Provide the [X, Y] coordinate of the cell's center where the given text is located.  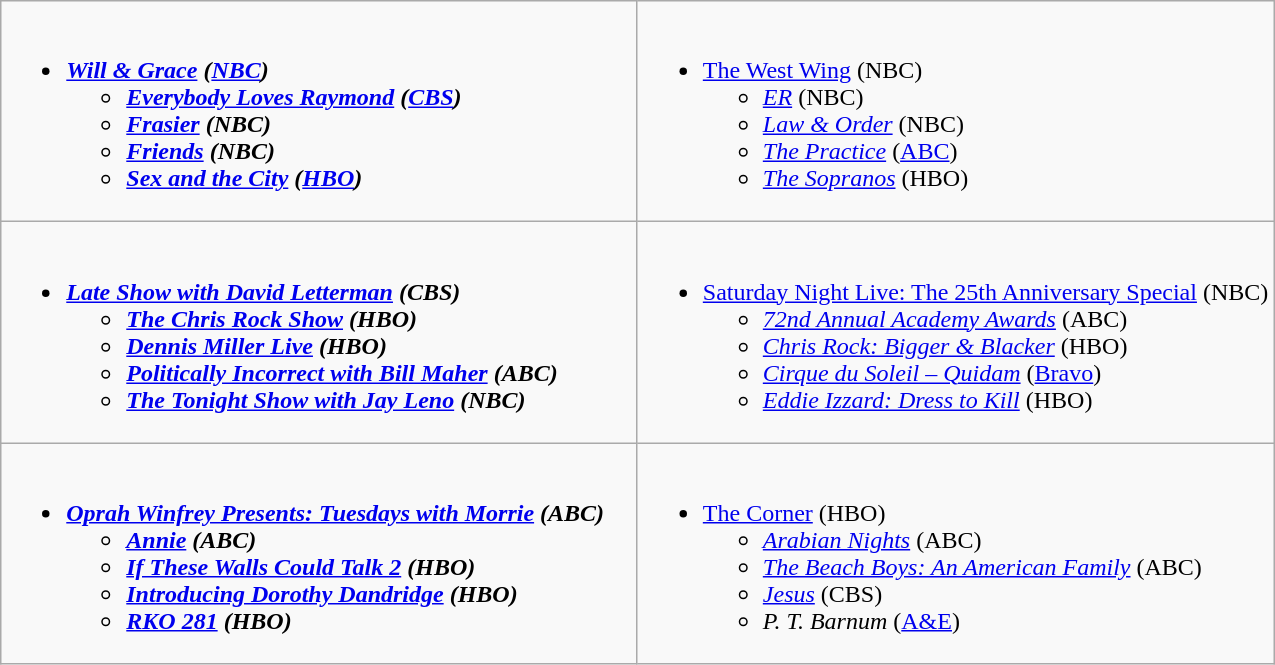
Oprah Winfrey Presents: Tuesdays with Morrie (ABC)Annie (ABC)If These Walls Could Talk 2 (HBO)Introducing Dorothy Dandridge (HBO)RKO 281 (HBO) [320, 554]
Will & Grace (NBC)Everybody Loves Raymond (CBS)Frasier (NBC)Friends (NBC)Sex and the City (HBO) [320, 112]
The West Wing (NBC)ER (NBC)Law & Order (NBC)The Practice (ABC)The Sopranos (HBO) [956, 112]
The Corner (HBO)Arabian Nights (ABC)The Beach Boys: An American Family (ABC)Jesus (CBS)P. T. Barnum (A&E) [956, 554]
